Capture the cell that displays the provided text and extract its (x, y) central coordinate. 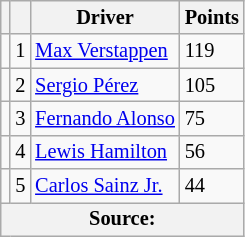
1 (20, 51)
4 (20, 152)
Points (212, 17)
Carlos Sainz Jr. (105, 186)
Driver (105, 17)
119 (212, 51)
2 (20, 85)
Source: (122, 219)
Max Verstappen (105, 51)
56 (212, 152)
5 (20, 186)
Sergio Pérez (105, 85)
44 (212, 186)
Lewis Hamilton (105, 152)
105 (212, 85)
3 (20, 118)
75 (212, 118)
Fernando Alonso (105, 118)
